Pinpoint the cell where the given text exists, returning its (X, Y) midpoint coordinate. 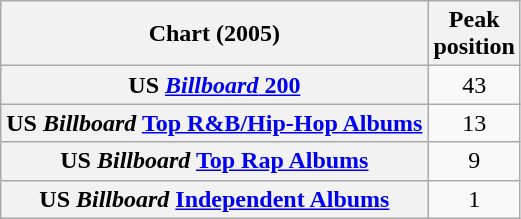
Peakposition (474, 34)
1 (474, 199)
US Billboard Top Rap Albums (214, 161)
9 (474, 161)
43 (474, 85)
US Billboard 200 (214, 85)
13 (474, 123)
US Billboard Independent Albums (214, 199)
Chart (2005) (214, 34)
US Billboard Top R&B/Hip-Hop Albums (214, 123)
